Return [X, Y] of the center of cell containing provided text 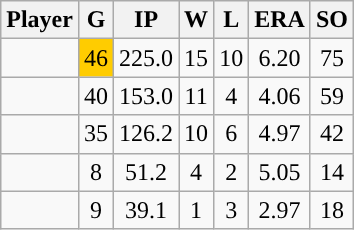
39.1 [146, 210]
225.0 [146, 58]
9 [96, 210]
126.2 [146, 134]
2.97 [280, 210]
L [232, 20]
46 [96, 58]
SO [332, 20]
IP [146, 20]
6 [232, 134]
3 [232, 210]
14 [332, 172]
35 [96, 134]
153.0 [146, 96]
18 [332, 210]
2 [232, 172]
51.2 [146, 172]
8 [96, 172]
4.06 [280, 96]
4.97 [280, 134]
40 [96, 96]
1 [196, 210]
W [196, 20]
G [96, 20]
5.05 [280, 172]
59 [332, 96]
42 [332, 134]
6.20 [280, 58]
ERA [280, 20]
75 [332, 58]
11 [196, 96]
15 [196, 58]
Player [40, 20]
